From the cell containing the given text, extract its center point as [x, y] coordinate. 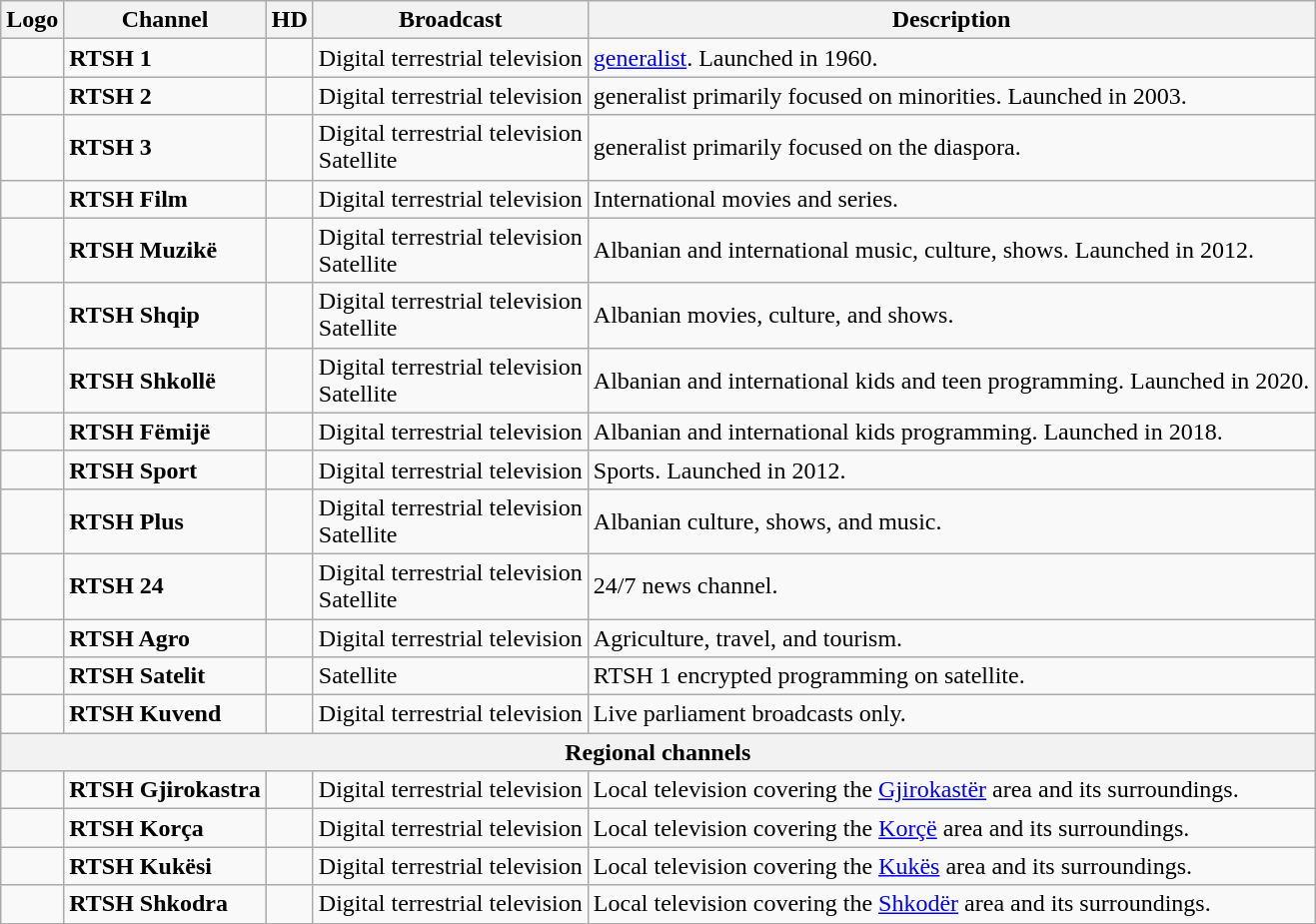
Satellite [450, 676]
Local television covering the Gjirokastër area and its surroundings. [951, 790]
Local television covering the Kukës area and its surroundings. [951, 866]
RTSH Shkollë [165, 380]
Sports. Launched in 2012. [951, 469]
Live parliament broadcasts only. [951, 714]
Local television covering the Shkodër area and its surroundings. [951, 904]
Albanian and international music, culture, shows. Launched in 2012. [951, 250]
Albanian and international kids and teen programming. Launched in 2020. [951, 380]
RTSH Agro [165, 638]
RTSH Shqip [165, 316]
RTSH Kuvend [165, 714]
RTSH Korça [165, 828]
HD [290, 20]
RTSH 1 encrypted programming on satellite. [951, 676]
RTSH Shkodra [165, 904]
Logo [32, 20]
RTSH 3 [165, 148]
Description [951, 20]
24/7 news channel. [951, 585]
RTSH 2 [165, 96]
Albanian culture, shows, and music. [951, 521]
Channel [165, 20]
RTSH Sport [165, 469]
generalist. Launched in 1960. [951, 58]
RTSH Plus [165, 521]
RTSH Gjirokastra [165, 790]
RTSH Muzikë [165, 250]
generalist primarily focused on the diaspora. [951, 148]
International movies and series. [951, 199]
Broadcast [450, 20]
RTSH Satelit [165, 676]
Albanian movies, culture, and shows. [951, 316]
RTSH Film [165, 199]
RTSH Kukësi [165, 866]
generalist primarily focused on minorities. Launched in 2003. [951, 96]
RTSH 1 [165, 58]
Agriculture, travel, and tourism. [951, 638]
Regional channels [658, 752]
RTSH 24 [165, 585]
Local television covering the Korçë area and its surroundings. [951, 828]
RTSH Fëmijë [165, 432]
Albanian and international kids programming. Launched in 2018. [951, 432]
